From the cell containing the given text, extract its center point as [X, Y] coordinate. 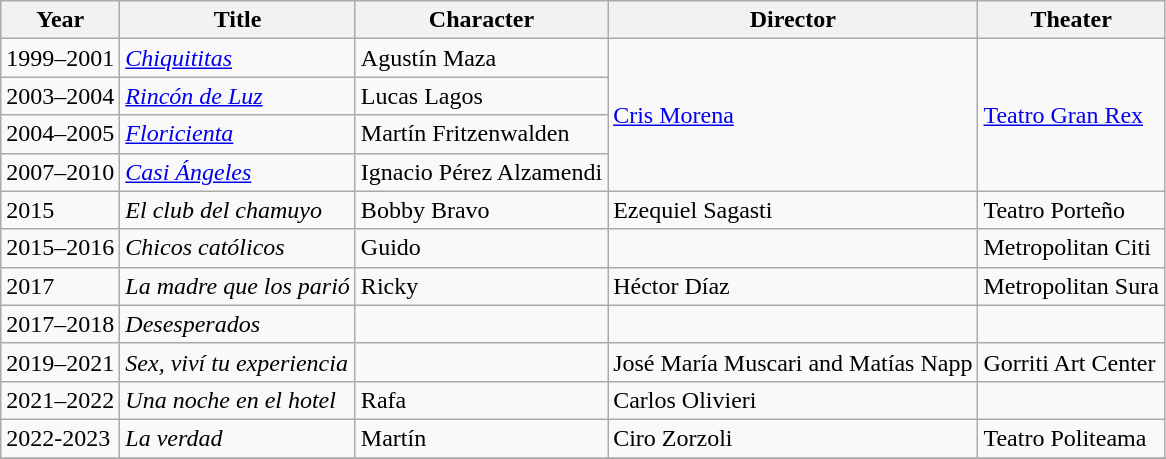
Gorriti Art Center [1071, 362]
Teatro Gran Rex [1071, 115]
Chiquititas [238, 58]
El club del chamuyo [238, 210]
Teatro Politeama [1071, 438]
Carlos Olivieri [793, 400]
La madre que los parió [238, 286]
2015–2016 [60, 248]
2003–2004 [60, 96]
2017–2018 [60, 324]
Héctor Díaz [793, 286]
2015 [60, 210]
Ciro Zorzoli [793, 438]
Floricienta [238, 134]
Chicos católicos [238, 248]
2021–2022 [60, 400]
Title [238, 20]
Casi Ángeles [238, 172]
Sex, viví tu experiencia [238, 362]
2022-2023 [60, 438]
Lucas Lagos [481, 96]
Metropolitan Citi [1071, 248]
Rafa [481, 400]
2019–2021 [60, 362]
Ricky [481, 286]
2007–2010 [60, 172]
Martín [481, 438]
Teatro Porteño [1071, 210]
Ezequiel Sagasti [793, 210]
Martín Fritzenwalden [481, 134]
2017 [60, 286]
Desesperados [238, 324]
Year [60, 20]
2004–2005 [60, 134]
José María Muscari and Matías Napp [793, 362]
Metropolitan Sura [1071, 286]
Theater [1071, 20]
Agustín Maza [481, 58]
Una noche en el hotel [238, 400]
La verdad [238, 438]
Bobby Bravo [481, 210]
Ignacio Pérez Alzamendi [481, 172]
Guido [481, 248]
Character [481, 20]
Cris Morena [793, 115]
Director [793, 20]
1999–2001 [60, 58]
Rincón de Luz [238, 96]
